Return (x, y) of the center of cell containing provided text 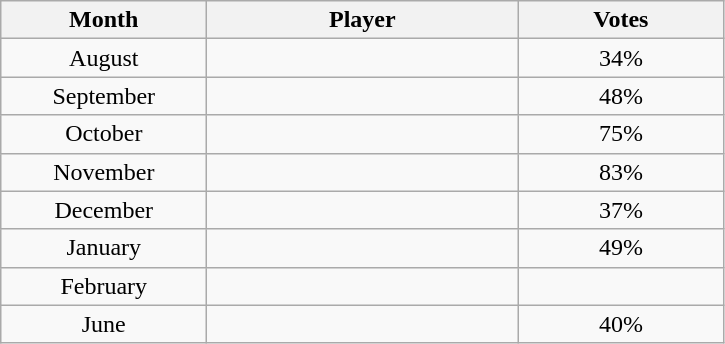
September (104, 96)
Month (104, 20)
40% (621, 324)
37% (621, 210)
Player (362, 20)
October (104, 134)
January (104, 248)
February (104, 286)
November (104, 172)
December (104, 210)
August (104, 58)
34% (621, 58)
75% (621, 134)
June (104, 324)
Votes (621, 20)
48% (621, 96)
83% (621, 172)
49% (621, 248)
